Pinpoint the cell where the given text exists, returning its [x, y] midpoint coordinate. 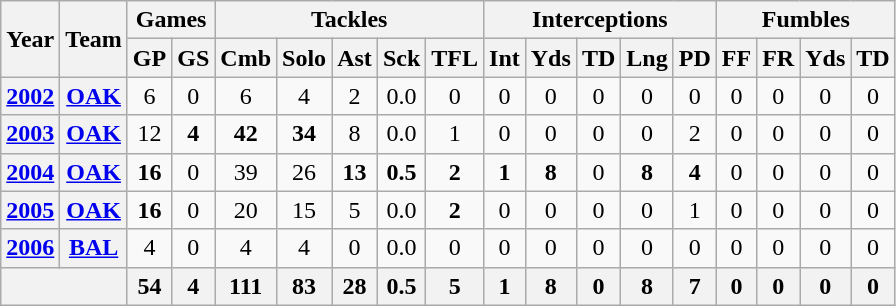
111 [246, 286]
Interceptions [600, 20]
Team [94, 39]
28 [355, 286]
Fumbles [806, 20]
Int [505, 58]
Games [170, 20]
39 [246, 172]
Year [30, 39]
83 [304, 286]
Solo [304, 58]
Tackles [350, 20]
PD [694, 58]
2002 [30, 96]
Ast [355, 58]
Lng [647, 58]
7 [694, 286]
42 [246, 134]
GS [194, 58]
FF [736, 58]
13 [355, 172]
BAL [94, 248]
54 [149, 286]
Sck [401, 58]
12 [149, 134]
2004 [30, 172]
GP [149, 58]
15 [304, 210]
20 [246, 210]
34 [304, 134]
FR [778, 58]
2005 [30, 210]
2006 [30, 248]
26 [304, 172]
Cmb [246, 58]
TFL [455, 58]
2003 [30, 134]
